From the cell containing the given text, extract its center point as [X, Y] coordinate. 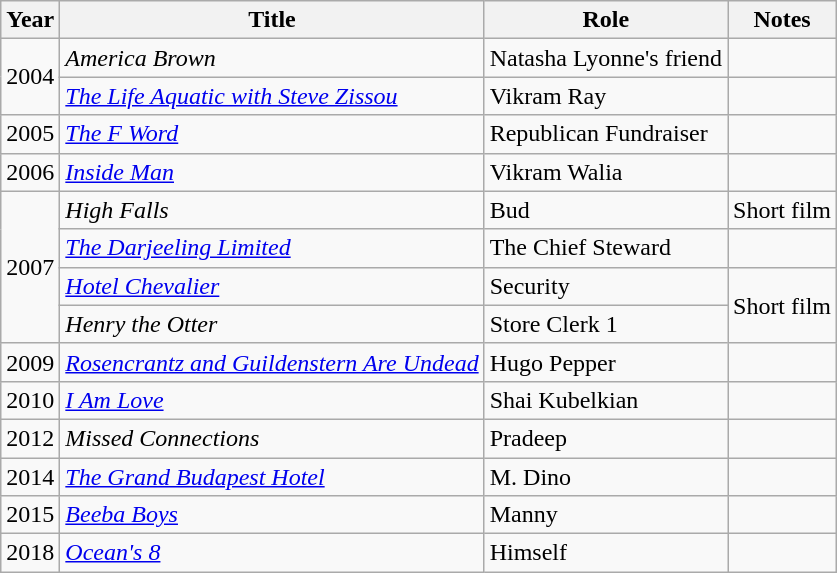
Year [30, 20]
I Am Love [272, 400]
Natasha Lyonne's friend [606, 58]
2014 [30, 477]
Notes [782, 20]
Rosencrantz and Guildenstern Are Undead [272, 362]
High Falls [272, 210]
Beeba Boys [272, 515]
Bud [606, 210]
2012 [30, 438]
Pradeep [606, 438]
Store Clerk 1 [606, 324]
The F Word [272, 134]
Shai Kubelkian [606, 400]
2015 [30, 515]
Republican Fundraiser [606, 134]
Hugo Pepper [606, 362]
Security [606, 286]
Henry the Otter [272, 324]
2009 [30, 362]
M. Dino [606, 477]
Title [272, 20]
Hotel Chevalier [272, 286]
2005 [30, 134]
The Darjeeling Limited [272, 248]
Himself [606, 553]
Ocean's 8 [272, 553]
The Chief Steward [606, 248]
2004 [30, 77]
Role [606, 20]
The Life Aquatic with Steve Zissou [272, 96]
Vikram Walia [606, 172]
2006 [30, 172]
America Brown [272, 58]
2007 [30, 267]
2010 [30, 400]
The Grand Budapest Hotel [272, 477]
2018 [30, 553]
Missed Connections [272, 438]
Vikram Ray [606, 96]
Inside Man [272, 172]
Manny [606, 515]
